Return the (X, Y) coordinate for the center point of the cell that contains the specified text.  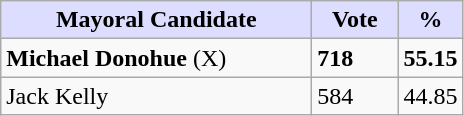
% (430, 20)
718 (355, 58)
44.85 (430, 96)
Mayoral Candidate (156, 20)
55.15 (430, 58)
584 (355, 96)
Michael Donohue (X) (156, 58)
Vote (355, 20)
Jack Kelly (156, 96)
